Identify which cell holds the provided text, then report its [x, y] central coordinate. 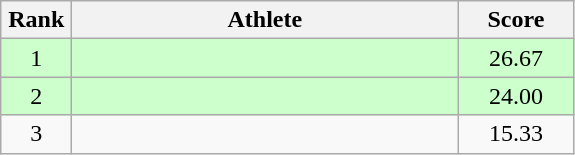
15.33 [516, 134]
Score [516, 20]
Rank [36, 20]
3 [36, 134]
2 [36, 96]
Athlete [265, 20]
1 [36, 58]
26.67 [516, 58]
24.00 [516, 96]
